Determine the (x, y) coordinate at the center of the cell enclosing the given text.  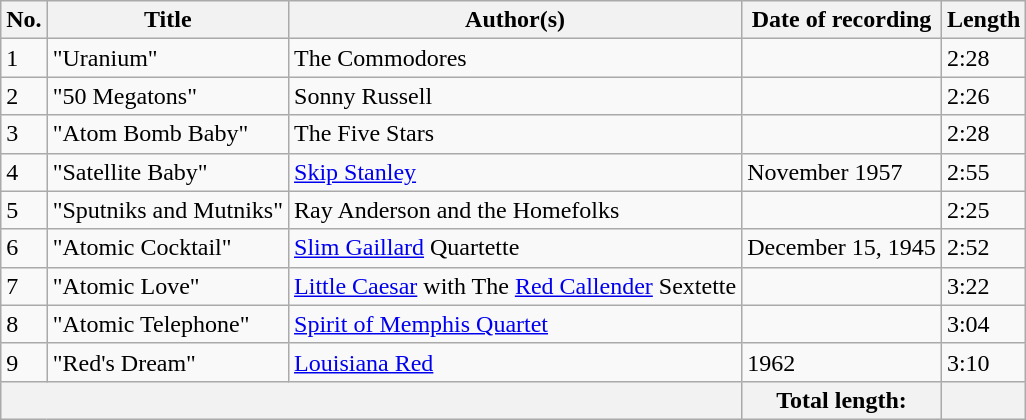
November 1957 (842, 172)
4 (24, 172)
"Sputniks and Mutniks" (168, 210)
Slim Gaillard Quartette (516, 248)
Spirit of Memphis Quartet (516, 324)
"Red's Dream" (168, 362)
"Atomic Telephone" (168, 324)
Ray Anderson and the Homefolks (516, 210)
9 (24, 362)
Louisiana Red (516, 362)
Sonny Russell (516, 96)
"Atomic Cocktail" (168, 248)
Length (983, 20)
5 (24, 210)
3:04 (983, 324)
2:52 (983, 248)
2:55 (983, 172)
"Atomic Love" (168, 286)
Author(s) (516, 20)
1962 (842, 362)
Date of recording (842, 20)
The Commodores (516, 58)
6 (24, 248)
"Uranium" (168, 58)
3:22 (983, 286)
2:25 (983, 210)
Little Caesar with The Red Callender Sextette (516, 286)
"50 Megatons" (168, 96)
2:26 (983, 96)
2 (24, 96)
December 15, 1945 (842, 248)
"Atom Bomb Baby" (168, 134)
8 (24, 324)
Skip Stanley (516, 172)
Total length: (842, 400)
3 (24, 134)
7 (24, 286)
3:10 (983, 362)
Title (168, 20)
"Satellite Baby" (168, 172)
No. (24, 20)
1 (24, 58)
The Five Stars (516, 134)
